Detect which cell encompasses the target text, then output its (X, Y) center coordinate. 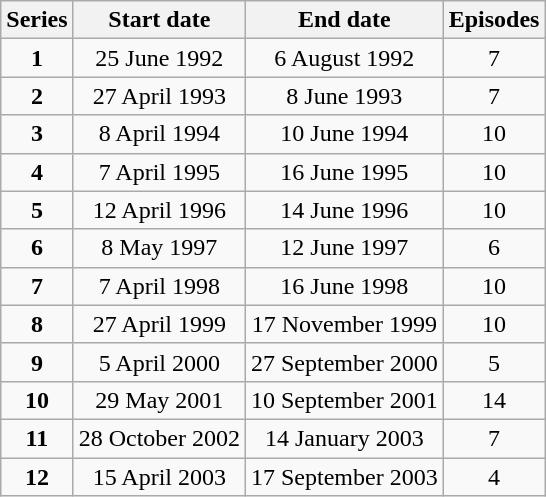
29 May 2001 (159, 400)
1 (37, 58)
10 September 2001 (344, 400)
27 April 1993 (159, 96)
Series (37, 20)
27 April 1999 (159, 324)
7 April 1998 (159, 286)
6 August 1992 (344, 58)
3 (37, 134)
17 September 2003 (344, 477)
End date (344, 20)
8 June 1993 (344, 96)
5 April 2000 (159, 362)
2 (37, 96)
15 April 2003 (159, 477)
Start date (159, 20)
8 (37, 324)
12 April 1996 (159, 210)
27 September 2000 (344, 362)
14 June 1996 (344, 210)
14 January 2003 (344, 438)
12 June 1997 (344, 248)
28 October 2002 (159, 438)
17 November 1999 (344, 324)
7 April 1995 (159, 172)
16 June 1995 (344, 172)
11 (37, 438)
16 June 1998 (344, 286)
9 (37, 362)
Episodes (494, 20)
25 June 1992 (159, 58)
8 May 1997 (159, 248)
14 (494, 400)
12 (37, 477)
10 June 1994 (344, 134)
8 April 1994 (159, 134)
